Pinpoint the cell where the given text exists, returning its (X, Y) midpoint coordinate. 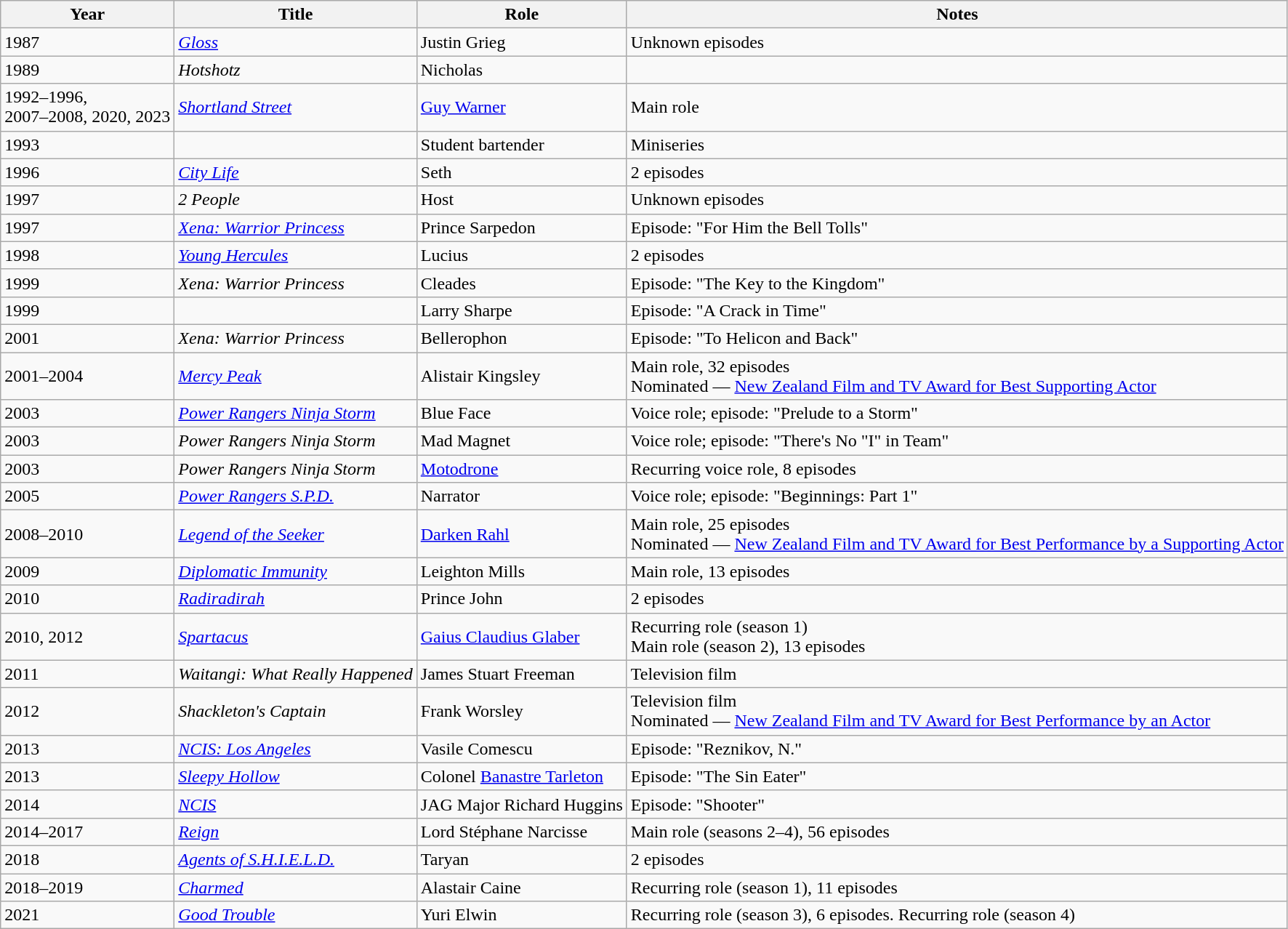
2001 (87, 338)
Lucius (522, 255)
Yuri Elwin (522, 915)
Recurring role (season 3), 6 episodes. Recurring role (season 4) (957, 915)
Larry Sharpe (522, 310)
Good Trouble (295, 915)
Taryan (522, 859)
Mercy Peak (295, 375)
Reign (295, 832)
Recurring role (season 1)Main role (season 2), 13 episodes (957, 637)
Television filmNominated — New Zealand Film and TV Award for Best Performance by an Actor (957, 711)
Title (295, 15)
1998 (87, 255)
James Stuart Freeman (522, 674)
Darken Rahl (522, 534)
Waitangi: What Really Happened (295, 674)
2009 (87, 571)
Leighton Mills (522, 571)
Prince John (522, 599)
Miniseries (957, 145)
Frank Worsley (522, 711)
Legend of the Seeker (295, 534)
Recurring role (season 1), 11 episodes (957, 888)
Seth (522, 172)
Narrator (522, 496)
2005 (87, 496)
Gloss (295, 42)
Spartacus (295, 637)
1993 (87, 145)
Voice role; episode: "Prelude to a Storm" (957, 414)
Role (522, 15)
Lord Stéphane Narcisse (522, 832)
Prince Sarpedon (522, 228)
Episode: "To Helicon and Back" (957, 338)
Vasile Comescu (522, 749)
Episode: "Shooter" (957, 804)
2010, 2012 (87, 637)
Episode: "The Key to the Kingdom" (957, 283)
2018–2019 (87, 888)
Diplomatic Immunity (295, 571)
Shackleton's Captain (295, 711)
Blue Face (522, 414)
Episode: "A Crack in Time" (957, 310)
Radiradirah (295, 599)
1989 (87, 70)
Cleades (522, 283)
Main role (957, 108)
Host (522, 200)
Alastair Caine (522, 888)
Main role, 32 episodesNominated — New Zealand Film and TV Award for Best Supporting Actor (957, 375)
Episode: "Reznikov, N." (957, 749)
Student bartender (522, 145)
Sleepy Hollow (295, 776)
Episode: "For Him the Bell Tolls" (957, 228)
Alistair Kingsley (522, 375)
1992–1996,2007–2008, 2020, 2023 (87, 108)
Agents of S.H.I.E.L.D. (295, 859)
Justin Grieg (522, 42)
Hotshotz (295, 70)
NCIS: Los Angeles (295, 749)
Main role, 13 episodes (957, 571)
Motodrone (522, 469)
Television film (957, 674)
Young Hercules (295, 255)
Main role (seasons 2–4), 56 episodes (957, 832)
Charmed (295, 888)
Voice role; episode: "There's No "I" in Team" (957, 441)
Gaius Claudius Glaber (522, 637)
Notes (957, 15)
Mad Magnet (522, 441)
2011 (87, 674)
JAG Major Richard Huggins (522, 804)
NCIS (295, 804)
Episode: "The Sin Eater" (957, 776)
1987 (87, 42)
Shortland Street (295, 108)
2021 (87, 915)
2018 (87, 859)
Power Rangers S.P.D. (295, 496)
2 People (295, 200)
Recurring voice role, 8 episodes (957, 469)
Bellerophon (522, 338)
Main role, 25 episodesNominated — New Zealand Film and TV Award for Best Performance by a Supporting Actor (957, 534)
2010 (87, 599)
2014–2017 (87, 832)
2008–2010 (87, 534)
Guy Warner (522, 108)
Year (87, 15)
2012 (87, 711)
2001–2004 (87, 375)
1996 (87, 172)
Colonel Banastre Tarleton (522, 776)
Nicholas (522, 70)
2014 (87, 804)
Voice role; episode: "Beginnings: Part 1" (957, 496)
City Life (295, 172)
